Detect which cell encompasses the target text, then output its (X, Y) center coordinate. 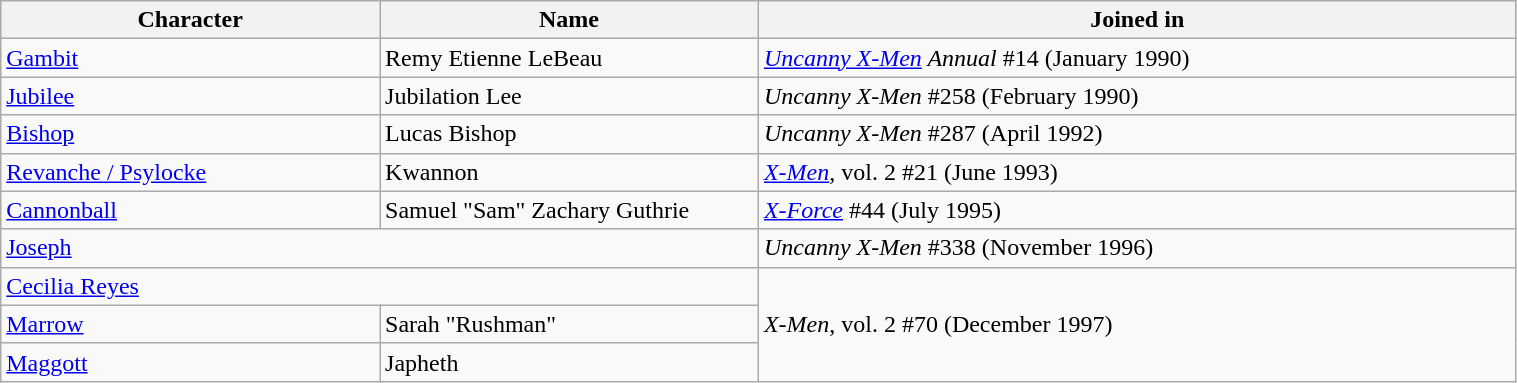
Bishop (190, 134)
X-Men, vol. 2 #21 (June 1993) (1137, 172)
Marrow (190, 324)
X-Men, vol. 2 #70 (December 1997) (1137, 324)
Samuel "Sam" Zachary Guthrie (570, 210)
Lucas Bishop (570, 134)
Joined in (1137, 20)
Maggott (190, 362)
X-Force #44 (July 1995) (1137, 210)
Jubilee (190, 96)
Jubilation Lee (570, 96)
Cannonball (190, 210)
Name (570, 20)
Kwannon (570, 172)
Gambit (190, 58)
Character (190, 20)
Joseph (380, 248)
Sarah "Rushman" (570, 324)
Uncanny X-Men #258 (February 1990) (1137, 96)
Uncanny X-Men #287 (April 1992) (1137, 134)
Remy Etienne LeBeau (570, 58)
Cecilia Reyes (380, 286)
Uncanny X-Men #338 (November 1996) (1137, 248)
Revanche / Psylocke (190, 172)
Uncanny X-Men Annual #14 (January 1990) (1137, 58)
Japheth (570, 362)
